Scan for the cell matching the given text and deliver its (X, Y) coordinate at center. 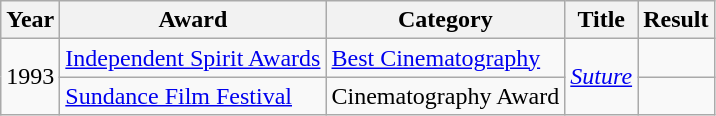
Best Cinematography (446, 58)
Category (446, 20)
Result (676, 20)
Suture (602, 77)
1993 (30, 77)
Award (193, 20)
Independent Spirit Awards (193, 58)
Cinematography Award (446, 96)
Sundance Film Festival (193, 96)
Title (602, 20)
Year (30, 20)
